Identify which cell holds the provided text, then report its [x, y] central coordinate. 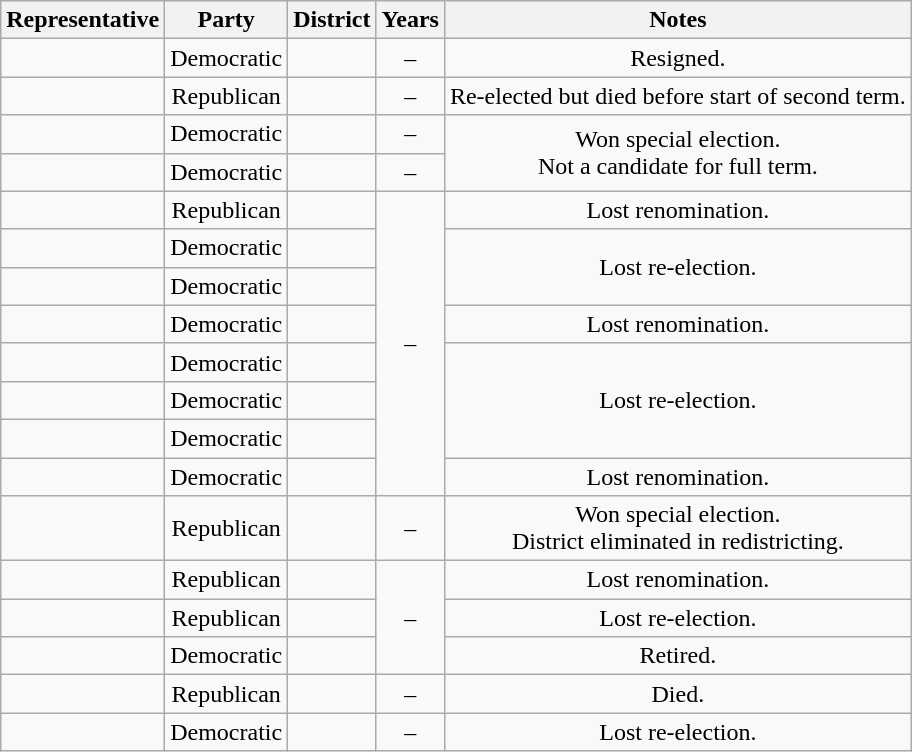
Won special election.Not a candidate for full term. [678, 153]
Re-elected but died before start of second term. [678, 96]
Died. [678, 694]
Party [226, 20]
Years [410, 20]
Representative [83, 20]
Notes [678, 20]
District [332, 20]
Resigned. [678, 58]
Won special election.District eliminated in redistricting. [678, 528]
Retired. [678, 656]
